Extract the [x, y] coordinate from the center of the cell holding the provided text.  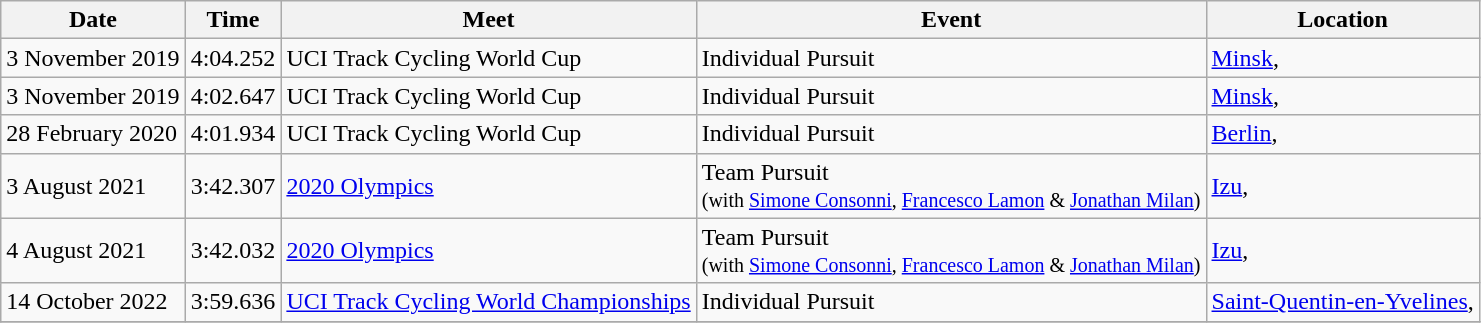
Date [93, 20]
4:04.252 [233, 58]
3:42.032 [233, 250]
3:42.307 [233, 186]
3:59.636 [233, 302]
4 August 2021 [93, 250]
Berlin, [1342, 134]
Meet [488, 20]
4:01.934 [233, 134]
14 October 2022 [93, 302]
28 February 2020 [93, 134]
3 August 2021 [93, 186]
Saint-Quentin-en-Yvelines, [1342, 302]
Time [233, 20]
Event [951, 20]
4:02.647 [233, 96]
Location [1342, 20]
UCI Track Cycling World Championships [488, 302]
